Output the [x, y] coordinate of the center of the cell containing the given text.  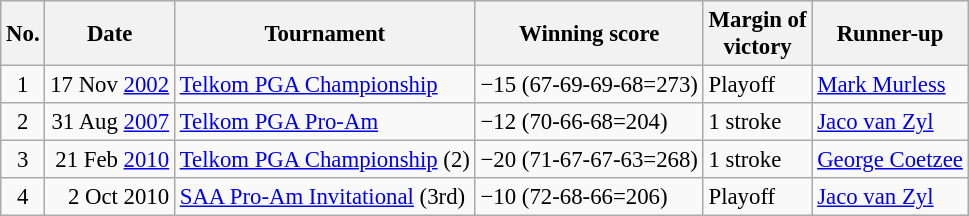
4 [23, 197]
No. [23, 34]
SAA Pro-Am Invitational (3rd) [324, 197]
Date [110, 34]
Telkom PGA Championship (2) [324, 160]
Tournament [324, 34]
−15 (67-69-69-68=273) [589, 85]
Margin ofvictory [758, 34]
−20 (71-67-67-63=268) [589, 160]
31 Aug 2007 [110, 122]
Telkom PGA Pro-Am [324, 122]
21 Feb 2010 [110, 160]
George Coetzee [890, 160]
2 Oct 2010 [110, 197]
1 [23, 85]
Runner-up [890, 34]
Telkom PGA Championship [324, 85]
Winning score [589, 34]
3 [23, 160]
Mark Murless [890, 85]
2 [23, 122]
−12 (70-66-68=204) [589, 122]
−10 (72-68-66=206) [589, 197]
17 Nov 2002 [110, 85]
